Search for the cell housing the specified text and yield its [x, y] center coordinate. 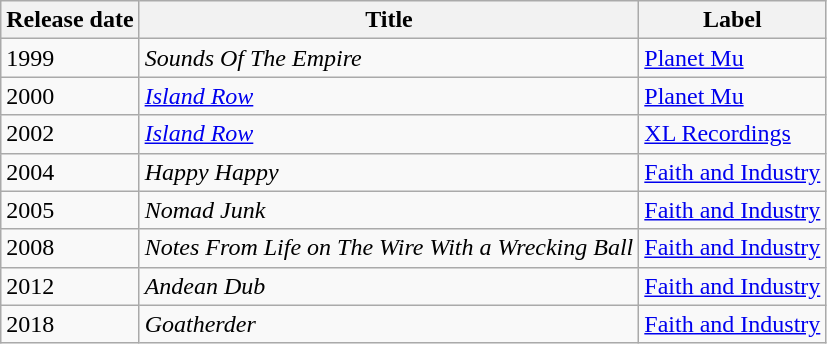
2018 [70, 324]
Sounds Of The Empire [389, 58]
2012 [70, 286]
Happy Happy [389, 172]
1999 [70, 58]
Goatherder [389, 324]
Andean Dub [389, 286]
Title [389, 20]
Nomad Junk [389, 210]
2008 [70, 248]
2000 [70, 96]
Release date [70, 20]
Label [732, 20]
XL Recordings [732, 134]
2004 [70, 172]
2002 [70, 134]
2005 [70, 210]
Notes From Life on The Wire With a Wrecking Ball [389, 248]
